Extract the (X, Y) coordinate from the center of the cell holding the provided text.  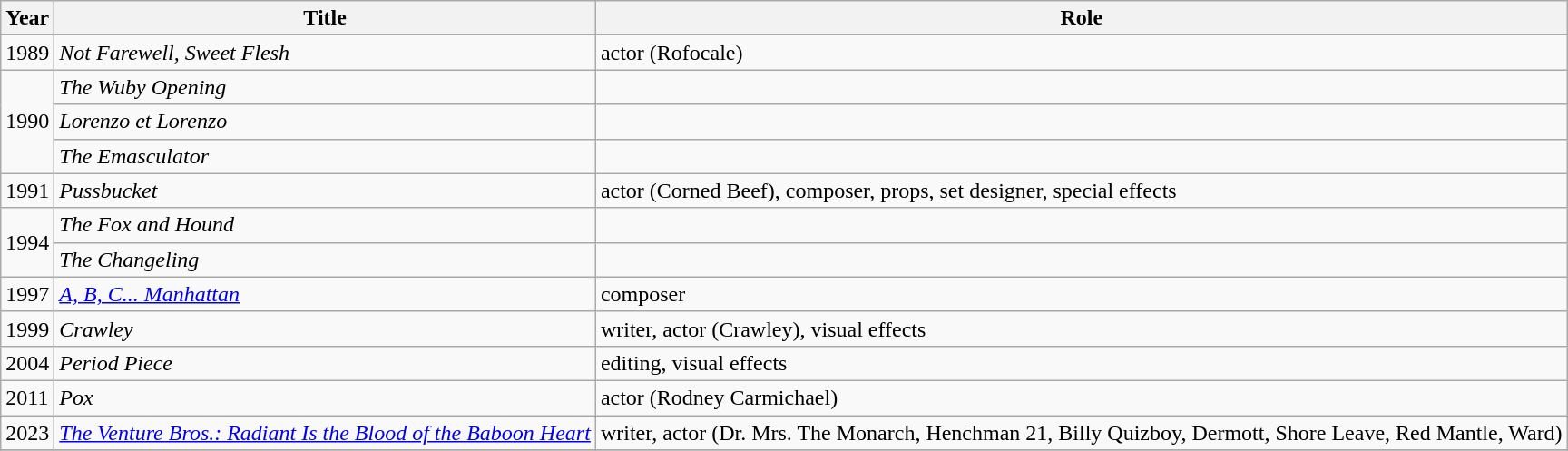
2011 (27, 397)
actor (Corned Beef), composer, props, set designer, special effects (1082, 191)
composer (1082, 294)
A, B, C... Manhattan (325, 294)
The Wuby Opening (325, 87)
The Venture Bros.: Radiant Is the Blood of the Baboon Heart (325, 433)
Lorenzo et Lorenzo (325, 122)
The Fox and Hound (325, 225)
actor (Rofocale) (1082, 53)
The Changeling (325, 260)
1991 (27, 191)
Year (27, 18)
Pox (325, 397)
Crawley (325, 328)
The Emasculator (325, 156)
1997 (27, 294)
Period Piece (325, 363)
Not Farewell, Sweet Flesh (325, 53)
1994 (27, 242)
2004 (27, 363)
Pussbucket (325, 191)
actor (Rodney Carmichael) (1082, 397)
1999 (27, 328)
1989 (27, 53)
writer, actor (Dr. Mrs. The Monarch, Henchman 21, Billy Quizboy, Dermott, Shore Leave, Red Mantle, Ward) (1082, 433)
2023 (27, 433)
editing, visual effects (1082, 363)
Role (1082, 18)
writer, actor (Crawley), visual effects (1082, 328)
1990 (27, 122)
Title (325, 18)
